Locate the cell with the specified text and output its [x, y] center coordinate. 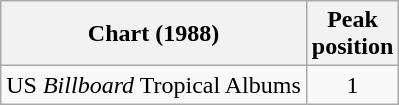
Chart (1988) [154, 34]
US Billboard Tropical Albums [154, 85]
Peakposition [352, 34]
1 [352, 85]
